From the cell containing the given text, extract its center point as (X, Y) coordinate. 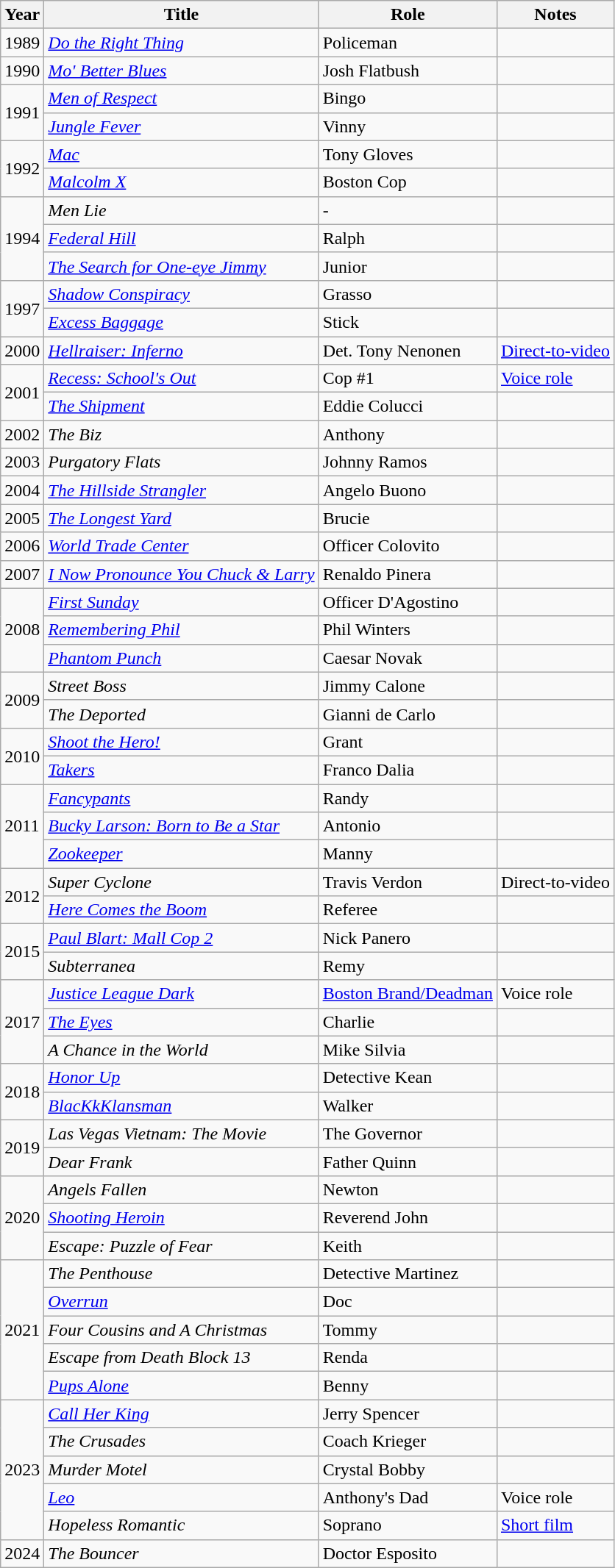
Detective Martinez (408, 1274)
Title (181, 15)
The Eyes (181, 1022)
Street Boss (181, 686)
Policeman (408, 43)
BlacKkKlansman (181, 1106)
Keith (408, 1246)
Mac (181, 154)
Mo' Better Blues (181, 71)
Renda (408, 1358)
1990 (22, 71)
2011 (22, 826)
2017 (22, 1022)
- (408, 210)
2003 (22, 462)
Hopeless Romantic (181, 1525)
Short film (555, 1525)
The Hillside Strangler (181, 490)
Anthony (408, 434)
Nick Panero (408, 938)
Crystal Bobby (408, 1469)
Escape: Puzzle of Fear (181, 1246)
Josh Flatbush (408, 71)
1989 (22, 43)
Malcolm X (181, 182)
Newton (408, 1189)
2001 (22, 393)
The Search for One-eye Jimmy (181, 266)
Antonio (408, 826)
2010 (22, 756)
Recess: School's Out (181, 379)
Caesar Novak (408, 658)
Brucie (408, 518)
Hellraiser: Inferno (181, 351)
The Shipment (181, 407)
Coach Krieger (408, 1442)
Zookeeper (181, 854)
Referee (408, 910)
1994 (22, 238)
2000 (22, 351)
Officer D'Agostino (408, 602)
2012 (22, 896)
Boston Brand/Deadman (408, 994)
Ralph (408, 238)
Takers (181, 770)
Men Lie (181, 210)
1997 (22, 308)
Remembering Phil (181, 630)
Franco Dalia (408, 770)
Grasso (408, 294)
World Trade Center (181, 546)
Here Comes the Boom (181, 910)
Subterranea (181, 966)
The Crusades (181, 1442)
2024 (22, 1553)
Charlie (408, 1022)
Federal Hill (181, 238)
Year (22, 15)
Shoot the Hero! (181, 742)
2007 (22, 574)
Gianni de Carlo (408, 714)
Honor Up (181, 1078)
Fancypants (181, 798)
2002 (22, 434)
Junior (408, 266)
1992 (22, 168)
Detective Kean (408, 1078)
Cop #1 (408, 379)
Bucky Larson: Born to Be a Star (181, 826)
Jerry Spencer (408, 1414)
Overrun (181, 1302)
Eddie Colucci (408, 407)
Vinny (408, 126)
Doc (408, 1302)
Escape from Death Block 13 (181, 1358)
Anthony's Dad (408, 1497)
Murder Motel (181, 1469)
2008 (22, 630)
Phantom Punch (181, 658)
Travis Verdon (408, 882)
The Longest Yard (181, 518)
A Chance in the World (181, 1050)
Renaldo Pinera (408, 574)
Bingo (408, 99)
Stick (408, 322)
2021 (22, 1330)
Randy (408, 798)
Leo (181, 1497)
Remy (408, 966)
Excess Baggage (181, 322)
Pups Alone (181, 1386)
Dear Frank (181, 1161)
Shadow Conspiracy (181, 294)
Paul Blart: Mall Cop 2 (181, 938)
Super Cyclone (181, 882)
The Governor (408, 1134)
Manny (408, 854)
2006 (22, 546)
Do the Right Thing (181, 43)
Notes (555, 15)
Tony Gloves (408, 154)
Officer Colovito (408, 546)
The Penthouse (181, 1274)
Angels Fallen (181, 1189)
2020 (22, 1217)
2005 (22, 518)
Tommy (408, 1330)
Men of Respect (181, 99)
Justice League Dark (181, 994)
Mike Silvia (408, 1050)
Walker (408, 1106)
Grant (408, 742)
Det. Tony Nenonen (408, 351)
The Biz (181, 434)
Angelo Buono (408, 490)
2015 (22, 952)
Johnny Ramos (408, 462)
Shooting Heroin (181, 1217)
2004 (22, 490)
The Deported (181, 714)
2019 (22, 1148)
Father Quinn (408, 1161)
2023 (22, 1469)
Four Cousins and A Christmas (181, 1330)
The Bouncer (181, 1553)
Reverend John (408, 1217)
1991 (22, 112)
Doctor Esposito (408, 1553)
Role (408, 15)
Phil Winters (408, 630)
2018 (22, 1092)
Purgatory Flats (181, 462)
Soprano (408, 1525)
First Sunday (181, 602)
Benny (408, 1386)
Jimmy Calone (408, 686)
I Now Pronounce You Chuck & Larry (181, 574)
Jungle Fever (181, 126)
Boston Cop (408, 182)
Call Her King (181, 1414)
Las Vegas Vietnam: The Movie (181, 1134)
2009 (22, 700)
